Detect which cell encompasses the target text, then output its [X, Y] center coordinate. 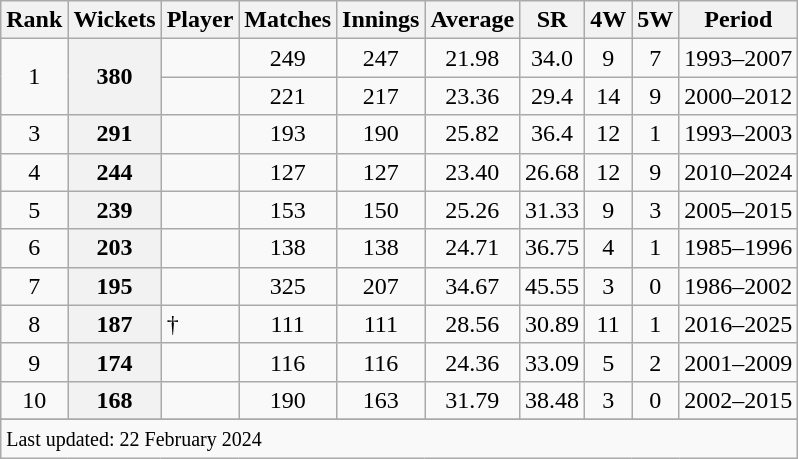
Wickets [114, 20]
34.67 [472, 286]
187 [114, 324]
Innings [381, 20]
1993–2007 [738, 58]
163 [381, 400]
4W [608, 20]
Last updated: 22 February 2024 [400, 438]
150 [381, 210]
31.79 [472, 400]
325 [288, 286]
291 [114, 134]
2016–2025 [738, 324]
2002–2015 [738, 400]
239 [114, 210]
45.55 [552, 286]
Matches [288, 20]
36.75 [552, 248]
23.36 [472, 96]
168 [114, 400]
2 [656, 362]
Rank [34, 20]
Average [472, 20]
36.4 [552, 134]
203 [114, 248]
24.71 [472, 248]
2005–2015 [738, 210]
1993–2003 [738, 134]
249 [288, 58]
25.26 [472, 210]
Player [200, 20]
34.0 [552, 58]
195 [114, 286]
193 [288, 134]
2001–2009 [738, 362]
8 [34, 324]
31.33 [552, 210]
380 [114, 77]
Period [738, 20]
28.56 [472, 324]
33.09 [552, 362]
221 [288, 96]
25.82 [472, 134]
38.48 [552, 400]
2010–2024 [738, 172]
30.89 [552, 324]
247 [381, 58]
2000–2012 [738, 96]
14 [608, 96]
244 [114, 172]
174 [114, 362]
153 [288, 210]
23.40 [472, 172]
24.36 [472, 362]
29.4 [552, 96]
† [200, 324]
11 [608, 324]
5W [656, 20]
SR [552, 20]
26.68 [552, 172]
6 [34, 248]
1985–1996 [738, 248]
217 [381, 96]
21.98 [472, 58]
207 [381, 286]
1986–2002 [738, 286]
10 [34, 400]
